Scan for the cell matching the given text and deliver its (X, Y) coordinate at center. 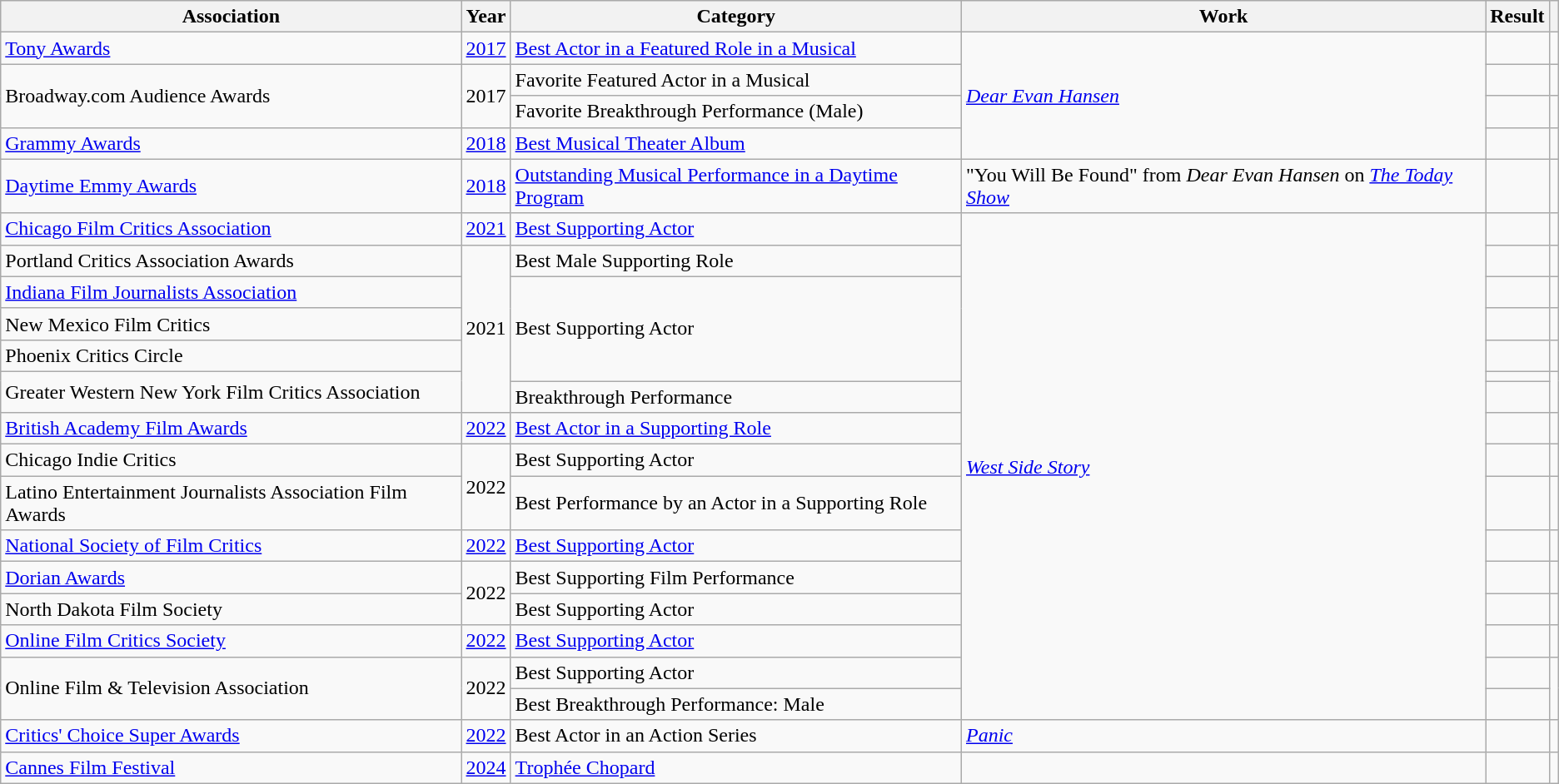
British Academy Film Awards (232, 429)
West Side Story (1223, 466)
Best Actor in a Featured Role in a Musical (736, 48)
Best Performance by an Actor in a Supporting Role (736, 503)
Greater Western New York Film Critics Association (232, 391)
Best Actor in an Action Series (736, 736)
Broadway.com Audience Awards (232, 96)
Best Musical Theater Album (736, 143)
Year (486, 17)
Category (736, 17)
Association (232, 17)
Favorite Featured Actor in a Musical (736, 80)
Work (1223, 17)
Best Actor in a Supporting Role (736, 429)
Online Film Critics Society (232, 641)
Trophée Chopard (736, 767)
Portland Critics Association Awards (232, 261)
Cannes Film Festival (232, 767)
North Dakota Film Society (232, 609)
Best Male Supporting Role (736, 261)
Critics' Choice Super Awards (232, 736)
2024 (486, 767)
Indiana Film Journalists Association (232, 292)
Outstanding Musical Performance in a Daytime Program (736, 186)
Chicago Indie Critics (232, 460)
Breakthrough Performance (736, 397)
"You Will Be Found" from Dear Evan Hansen on The Today Show (1223, 186)
Latino Entertainment Journalists Association Film Awards (232, 503)
Tony Awards (232, 48)
Online Film & Television Association (232, 688)
Result (1517, 17)
Dorian Awards (232, 578)
New Mexico Film Critics (232, 324)
Panic (1223, 736)
Favorite Breakthrough Performance (Male) (736, 112)
Dear Evan Hansen (1223, 96)
Phoenix Critics Circle (232, 355)
National Society of Film Critics (232, 546)
Daytime Emmy Awards (232, 186)
Chicago Film Critics Association (232, 229)
Best Breakthrough Performance: Male (736, 704)
Best Supporting Film Performance (736, 578)
Grammy Awards (232, 143)
